For the text-containing cell, return its midpoint in [X, Y] coordinate format. 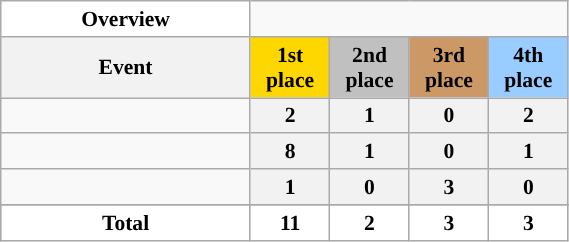
3rd place [448, 68]
Event [126, 68]
1st place [290, 68]
11 [290, 223]
2nd place [370, 68]
8 [290, 152]
Total [126, 223]
Overview [126, 19]
4th place [528, 68]
